For the text-containing cell, return its midpoint in [X, Y] coordinate format. 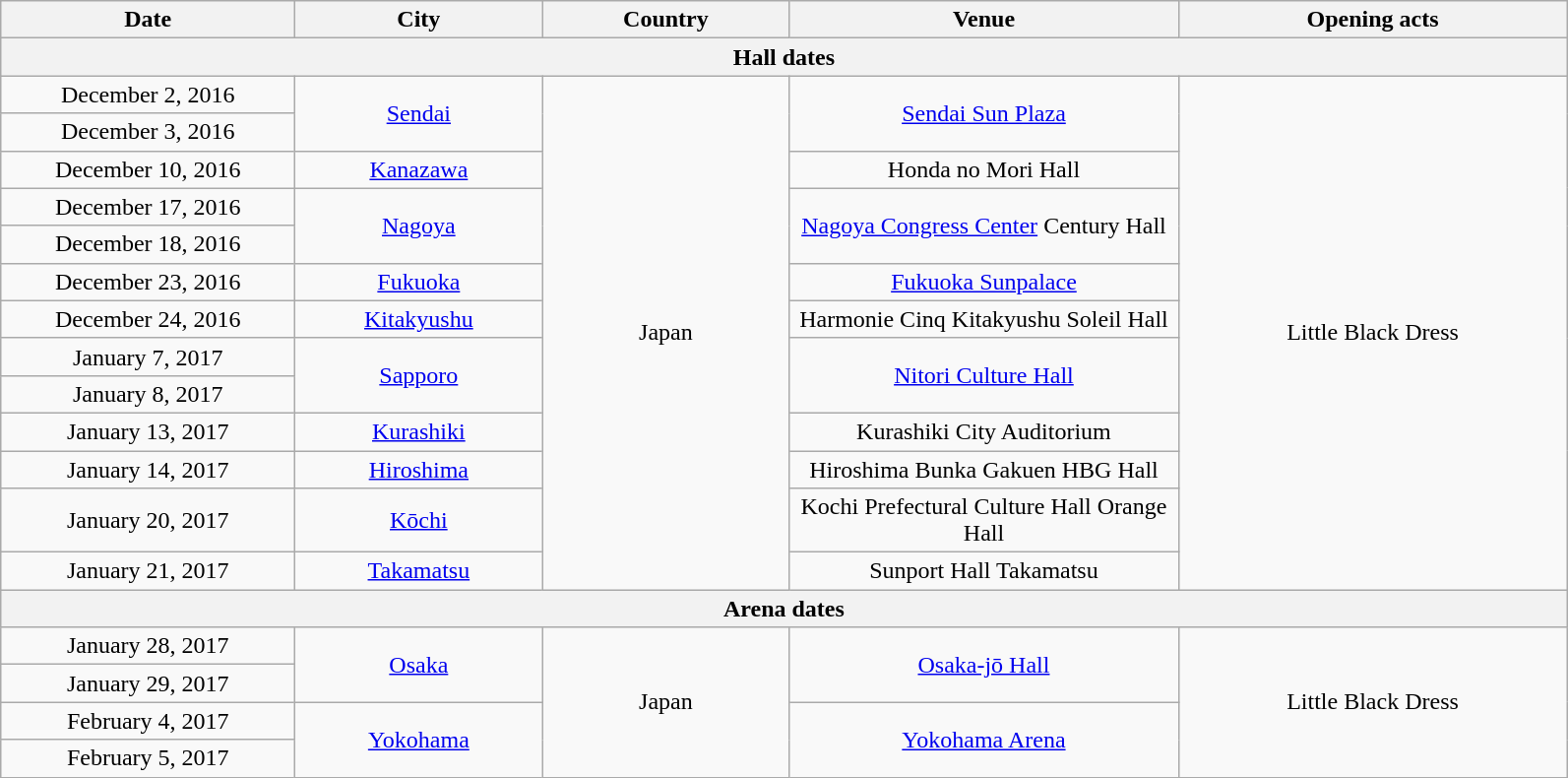
Kurashiki [419, 431]
Fukuoka [419, 282]
Kurashiki City Auditorium [984, 431]
Nagoya [419, 226]
December 23, 2016 [148, 282]
Hall dates [784, 57]
Nitori Culture Hall [984, 375]
Kochi Prefectural Culture Hall Orange Hall [984, 520]
Sendai [419, 113]
Sapporo [419, 375]
Kōchi [419, 520]
Arena dates [784, 609]
January 20, 2017 [148, 520]
February 4, 2017 [148, 721]
February 5, 2017 [148, 758]
Hiroshima Bunka Gakuen HBG Hall [984, 470]
Kitakyushu [419, 319]
Venue [984, 20]
Takamatsu [419, 571]
January 28, 2017 [148, 646]
Date [148, 20]
Yokohama Arena [984, 740]
Opening acts [1372, 20]
January 7, 2017 [148, 357]
Hiroshima [419, 470]
Kanazawa [419, 169]
December 3, 2016 [148, 132]
Osaka-jō Hall [984, 665]
December 24, 2016 [148, 319]
January 14, 2017 [148, 470]
December 17, 2016 [148, 207]
Honda no Mori Hall [984, 169]
January 8, 2017 [148, 394]
Fukuoka Sunpalace [984, 282]
January 29, 2017 [148, 683]
December 18, 2016 [148, 244]
Country [665, 20]
City [419, 20]
Nagoya Congress Center Century Hall [984, 226]
January 13, 2017 [148, 431]
Yokohama [419, 740]
January 21, 2017 [148, 571]
Sendai Sun Plaza [984, 113]
Harmonie Cinq Kitakyushu Soleil Hall [984, 319]
Osaka [419, 665]
December 10, 2016 [148, 169]
December 2, 2016 [148, 95]
Sunport Hall Takamatsu [984, 571]
